Provide the [x, y] coordinate of the cell's center where the given text is located.  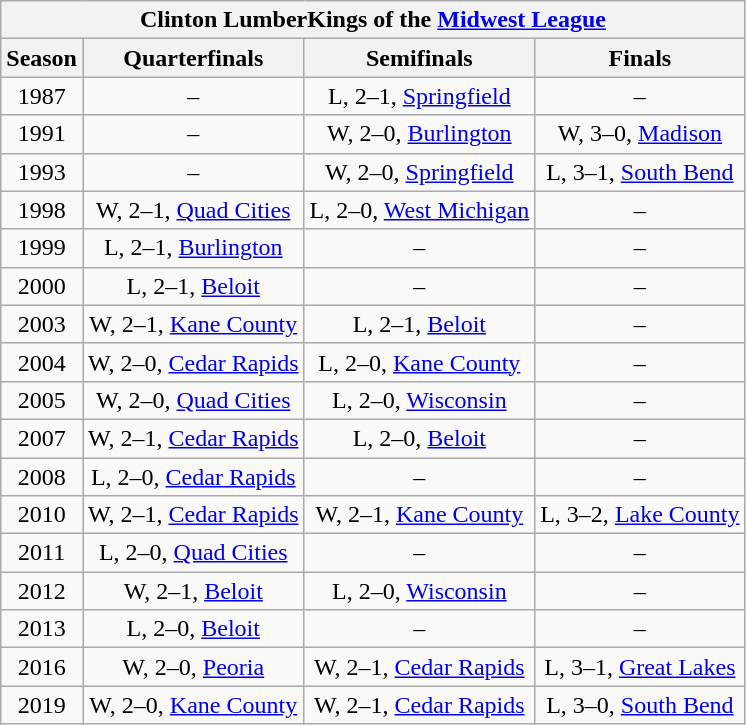
L, 2–0, Cedar Rapids [193, 477]
L, 2–1, Burlington [193, 248]
W, 2–0, Springfield [420, 172]
W, 2–0, Burlington [420, 134]
2019 [42, 705]
L, 3–1, Great Lakes [640, 667]
W, 2–0, Cedar Rapids [193, 362]
Season [42, 58]
Quarterfinals [193, 58]
2007 [42, 438]
W, 2–1, Quad Cities [193, 210]
L, 3–2, Lake County [640, 515]
W, 2–0, Peoria [193, 667]
1999 [42, 248]
L, 3–1, South Bend [640, 172]
2016 [42, 667]
L, 2–0, Kane County [420, 362]
1998 [42, 210]
2008 [42, 477]
L, 2–1, Springfield [420, 96]
1991 [42, 134]
2003 [42, 324]
2013 [42, 629]
Semifinals [420, 58]
Finals [640, 58]
2004 [42, 362]
W, 2–0, Kane County [193, 705]
2000 [42, 286]
1993 [42, 172]
L, 2–0, West Michigan [420, 210]
W, 2–1, Beloit [193, 591]
2010 [42, 515]
2005 [42, 400]
W, 2–0, Quad Cities [193, 400]
W, 3–0, Madison [640, 134]
L, 2–0, Quad Cities [193, 553]
Clinton LumberKings of the Midwest League [373, 20]
1987 [42, 96]
L, 3–0, South Bend [640, 705]
2011 [42, 553]
2012 [42, 591]
